Provide the (X, Y) coordinate of the cell's center where the given text is located.  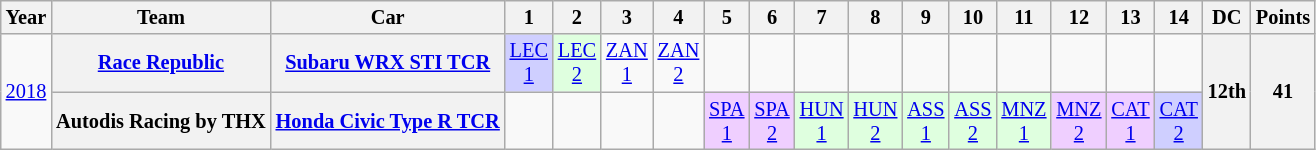
3 (627, 17)
ASS1 (926, 121)
SPA2 (772, 121)
LEC2 (577, 63)
SPA1 (726, 121)
Team (160, 17)
CAT2 (1179, 121)
12 (1078, 17)
8 (875, 17)
1 (529, 17)
11 (1024, 17)
HUN2 (875, 121)
14 (1179, 17)
Honda Civic Type R TCR (388, 121)
41 (1283, 92)
Subaru WRX STI TCR (388, 63)
2 (577, 17)
HUN1 (822, 121)
7 (822, 17)
4 (679, 17)
13 (1130, 17)
ASS2 (972, 121)
ZAN2 (679, 63)
2018 (26, 92)
9 (926, 17)
Autodis Racing by THX (160, 121)
CAT1 (1130, 121)
6 (772, 17)
LEC1 (529, 63)
Car (388, 17)
MNZ2 (1078, 121)
ZAN1 (627, 63)
DC (1227, 17)
12th (1227, 92)
Points (1283, 17)
10 (972, 17)
Race Republic (160, 63)
MNZ1 (1024, 121)
Year (26, 17)
5 (726, 17)
